Return the [X, Y] coordinate for the center point of the cell that contains the specified text.  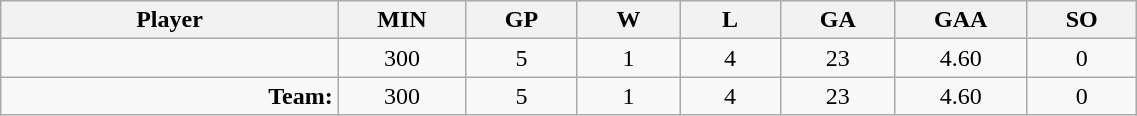
GP [522, 20]
Team: [170, 96]
MIN [402, 20]
GA [838, 20]
GAA [961, 20]
SO [1081, 20]
W [628, 20]
Player [170, 20]
L [730, 20]
